Search for the cell housing the specified text and yield its [X, Y] center coordinate. 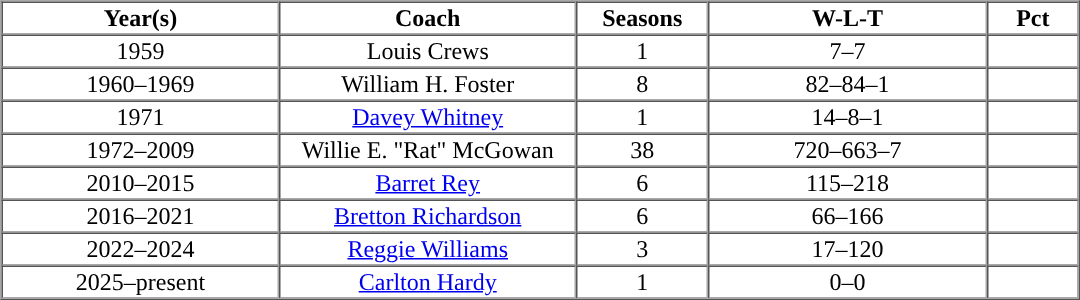
Carlton Hardy [428, 282]
3 [642, 248]
1971 [141, 116]
William H. Foster [428, 84]
2025–present [141, 282]
Davey Whitney [428, 116]
Coach [428, 18]
Bretton Richardson [428, 216]
720–663–7 [848, 150]
1959 [141, 50]
Pct [1034, 18]
2022–2024 [141, 248]
115–218 [848, 182]
66–166 [848, 216]
7–7 [848, 50]
Barret Rey [428, 182]
38 [642, 150]
1972–2009 [141, 150]
14–8–1 [848, 116]
Louis Crews [428, 50]
Reggie Williams [428, 248]
W-L-T [848, 18]
8 [642, 84]
Willie E. "Rat" McGowan [428, 150]
17–120 [848, 248]
2016–2021 [141, 216]
Year(s) [141, 18]
2010–2015 [141, 182]
Seasons [642, 18]
0–0 [848, 282]
1960–1969 [141, 84]
82–84–1 [848, 84]
